Capture the cell that displays the provided text and extract its [x, y] central coordinate. 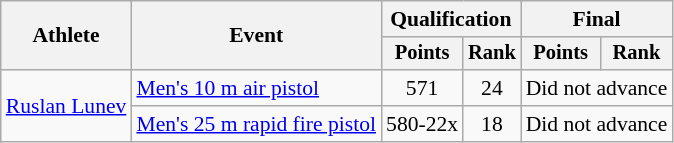
Final [597, 19]
18 [492, 124]
Men's 10 m air pistol [256, 88]
Ruslan Lunev [66, 106]
Athlete [66, 36]
Men's 25 m rapid fire pistol [256, 124]
Qualification [451, 19]
571 [422, 88]
580-22x [422, 124]
24 [492, 88]
Event [256, 36]
